Capture the cell that displays the provided text and extract its [X, Y] central coordinate. 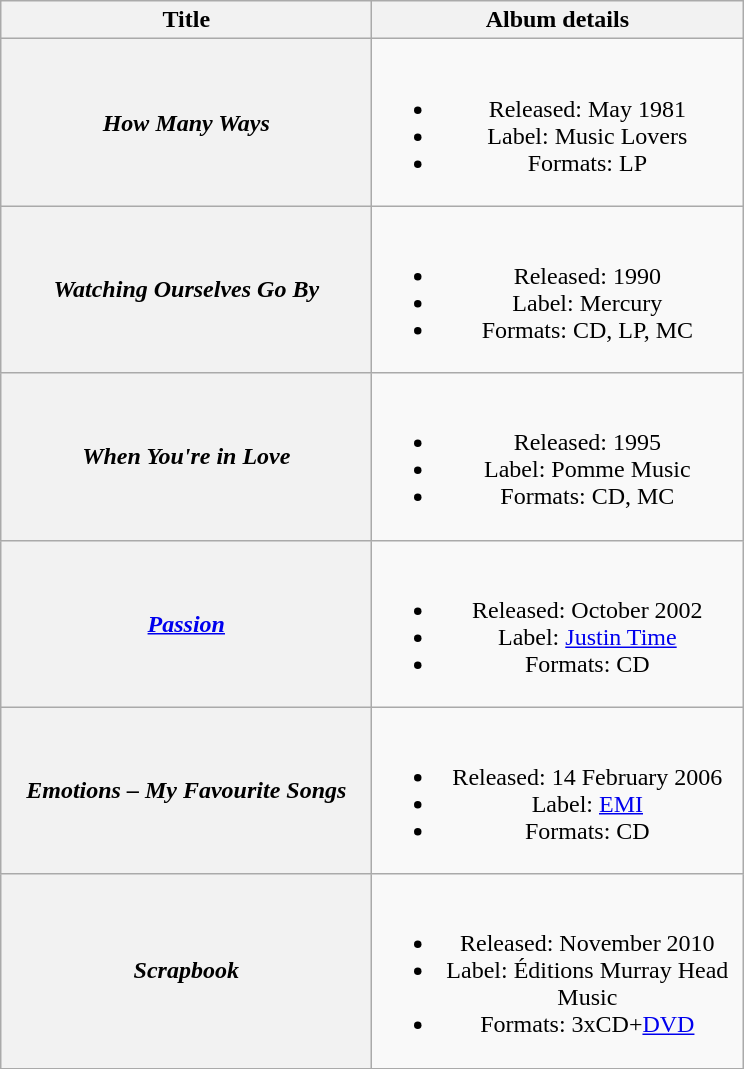
How Many Ways [186, 122]
Watching Ourselves Go By [186, 290]
Album details [558, 20]
Emotions – My Favourite Songs [186, 790]
Released: May 1981Label: Music LoversFormats: LP [558, 122]
Released: 1990Label: MercuryFormats: CD, LP, MC [558, 290]
Released: 1995Label: Pomme MusicFormats: CD, MC [558, 456]
Released: 14 February 2006Label: EMIFormats: CD [558, 790]
Title [186, 20]
Scrapbook [186, 971]
Passion [186, 624]
Released: November 2010Label: Éditions Murray Head MusicFormats: 3xCD+DVD [558, 971]
Released: October 2002Label: Justin TimeFormats: CD [558, 624]
When You're in Love [186, 456]
